Identify which cell holds the provided text, then report its (x, y) central coordinate. 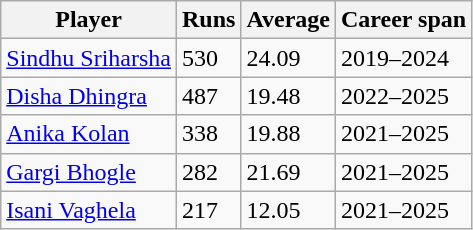
19.88 (288, 134)
338 (208, 134)
Career span (403, 20)
Disha Dhingra (89, 96)
282 (208, 172)
Average (288, 20)
Anika Kolan (89, 134)
Isani Vaghela (89, 210)
24.09 (288, 58)
Gargi Bhogle (89, 172)
21.69 (288, 172)
487 (208, 96)
530 (208, 58)
2022–2025 (403, 96)
Sindhu Sriharsha (89, 58)
2019–2024 (403, 58)
Player (89, 20)
19.48 (288, 96)
Runs (208, 20)
12.05 (288, 210)
217 (208, 210)
